Locate the cell with the specified text and output its (X, Y) center coordinate. 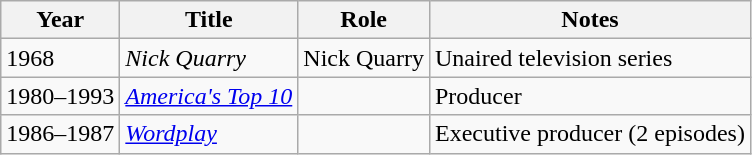
1968 (60, 58)
Title (209, 20)
Notes (590, 20)
1986–1987 (60, 134)
America's Top 10 (209, 96)
Wordplay (209, 134)
1980–1993 (60, 96)
Unaired television series (590, 58)
Role (364, 20)
Year (60, 20)
Producer (590, 96)
Executive producer (2 episodes) (590, 134)
